Scan for the cell matching the given text and deliver its (x, y) coordinate at center. 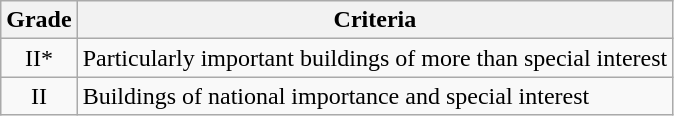
Particularly important buildings of more than special interest (375, 58)
II* (39, 58)
Grade (39, 20)
Buildings of national importance and special interest (375, 96)
Criteria (375, 20)
II (39, 96)
